From the cell containing the given text, extract its center point as [x, y] coordinate. 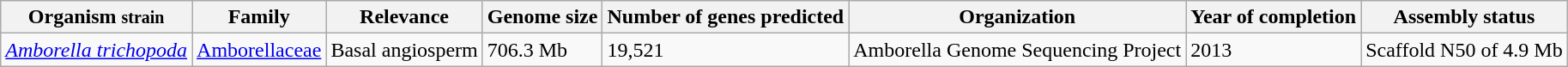
Genome size [542, 17]
Assembly status [1464, 17]
Amborella trichopoda [96, 50]
Year of completion [1274, 17]
Number of genes predicted [726, 17]
Organism strain [96, 17]
Relevance [404, 17]
Basal angiosperm [404, 50]
2013 [1274, 50]
19,521 [726, 50]
Scaffold N50 of 4.9 Mb [1464, 50]
Organization [1018, 17]
Amborellaceae [259, 50]
706.3 Mb [542, 50]
Amborella Genome Sequencing Project [1018, 50]
Family [259, 17]
